Return (x, y) of the center of cell containing provided text 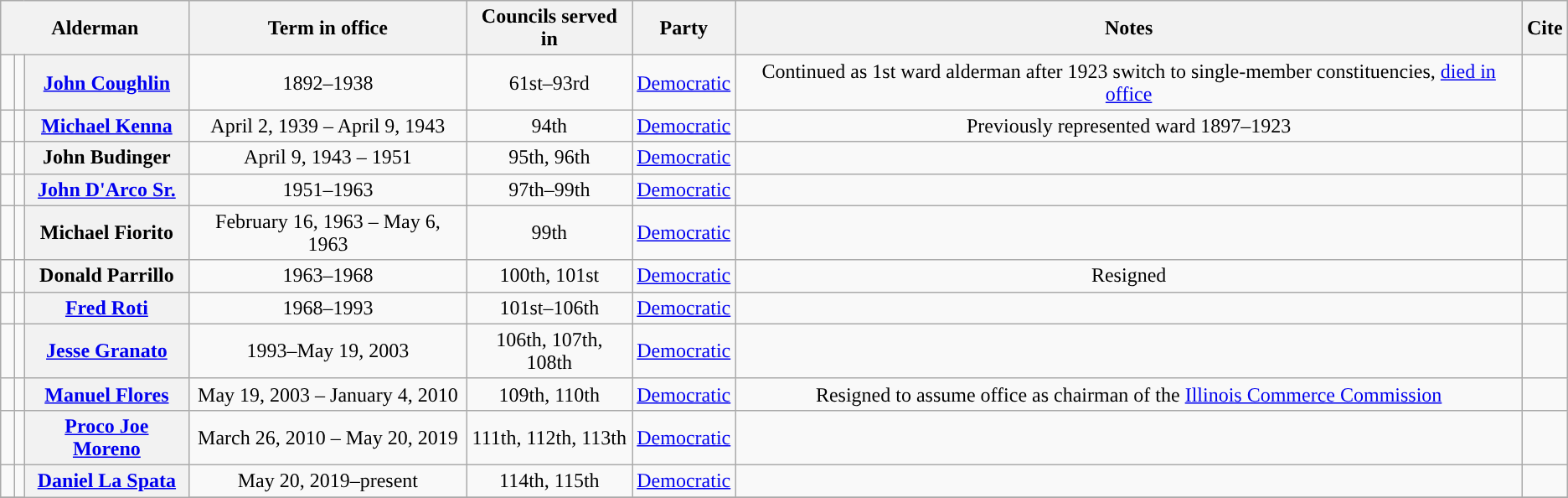
99th (549, 233)
Councils served in (549, 29)
March 26, 2010 – May 20, 2019 (328, 438)
1892–1938 (328, 82)
100th, 101st (549, 276)
John Coughlin (107, 82)
97th–99th (549, 189)
114th, 115th (549, 480)
95th, 96th (549, 158)
109th, 110th (549, 394)
111th, 112th, 113th (549, 438)
101st–106th (549, 308)
John Budinger (107, 158)
61st–93rd (549, 82)
94th (549, 126)
Notes (1129, 29)
1993–May 19, 2003 (328, 350)
Michael Kenna (107, 126)
April 9, 1943 – 1951 (328, 158)
May 19, 2003 – January 4, 2010 (328, 394)
Daniel La Spata (107, 480)
John D'Arco Sr. (107, 189)
Alderman (95, 29)
Jesse Granato (107, 350)
1968–1993 (328, 308)
Term in office (328, 29)
Party (683, 29)
Continued as 1st ward alderman after 1923 switch to single-member constituencies, died in office (1129, 82)
Resigned to assume office as chairman of the Illinois Commerce Commission (1129, 394)
1963–1968 (328, 276)
Fred Roti (107, 308)
1951–1963 (328, 189)
February 16, 1963 – May 6, 1963 (328, 233)
106th, 107th, 108th (549, 350)
Michael Fiorito (107, 233)
Manuel Flores (107, 394)
April 2, 1939 – April 9, 1943 (328, 126)
Proco Joe Moreno (107, 438)
Cite (1545, 29)
Donald Parrillo (107, 276)
Resigned (1129, 276)
May 20, 2019–present (328, 480)
Previously represented ward 1897–1923 (1129, 126)
